Provide the [X, Y] coordinate of the cell's center where the given text is located.  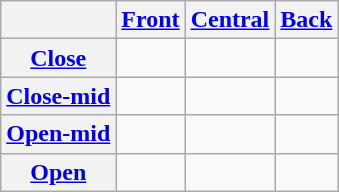
Close-mid [58, 96]
Central [230, 20]
Front [150, 20]
Close [58, 58]
Open [58, 172]
Back [306, 20]
Open-mid [58, 134]
